Pinpoint the cell where the given text exists, returning its [X, Y] midpoint coordinate. 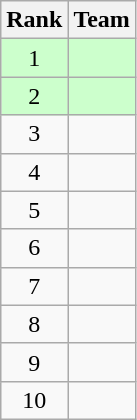
8 [34, 324]
1 [34, 58]
7 [34, 286]
5 [34, 210]
3 [34, 134]
9 [34, 362]
6 [34, 248]
Rank [34, 20]
10 [34, 400]
2 [34, 96]
4 [34, 172]
Team [102, 20]
